Capture the cell that displays the provided text and extract its [x, y] central coordinate. 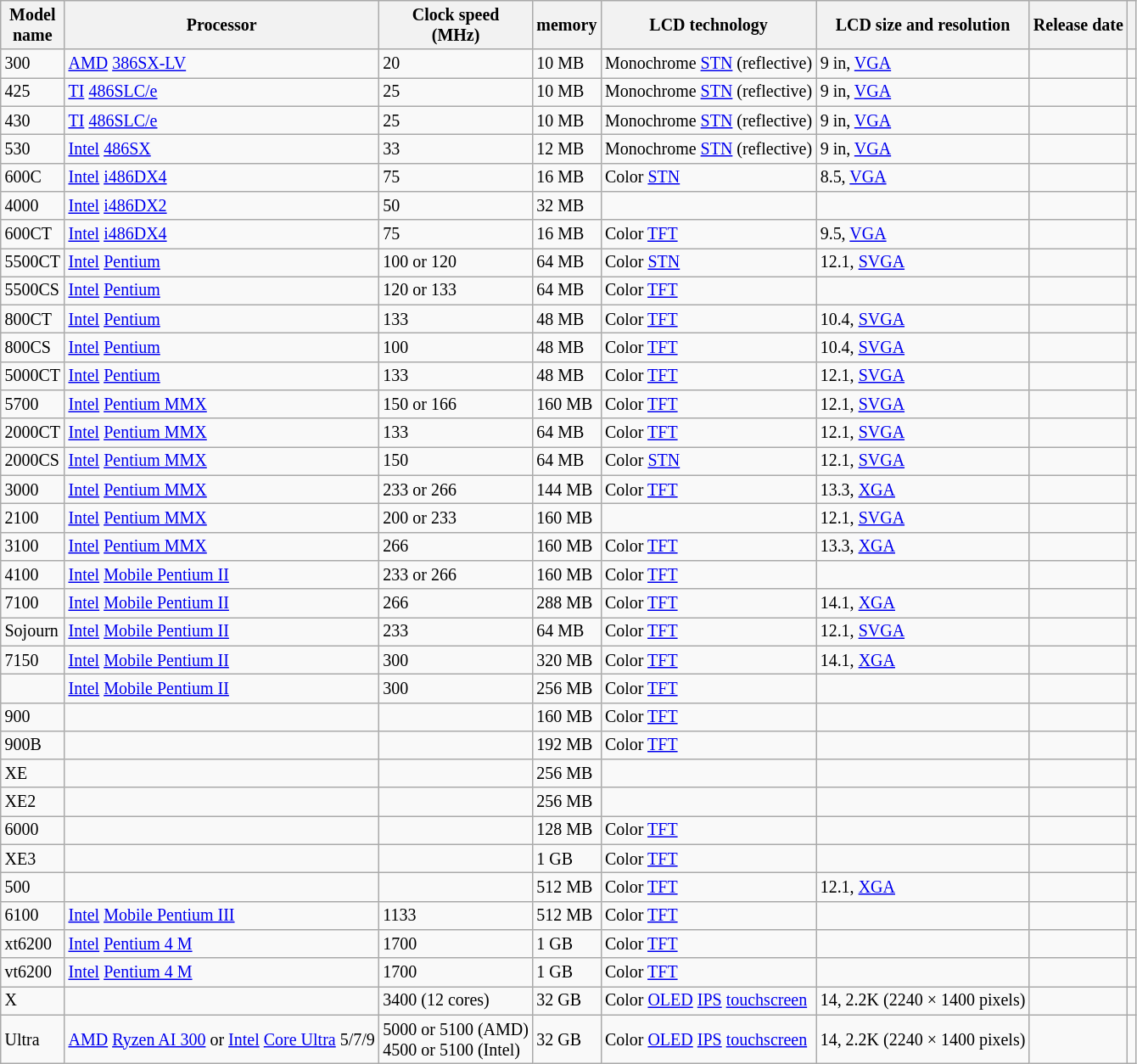
5500CS [32, 290]
100 or 120 [456, 263]
4100 [32, 575]
530 [32, 149]
XE2 [32, 803]
Clock speed(MHz) [456, 25]
6100 [32, 916]
144 MB [567, 490]
Intel Mobile Pentium III [222, 916]
Release date [1078, 25]
150 [456, 462]
vt6200 [32, 972]
7100 [32, 602]
600C [32, 176]
X [32, 1001]
AMD Ryzen AI 300 or Intel Core Ultra 5/7/9 [222, 1039]
AMD 386SX-LV [222, 64]
9.5, VGA [923, 234]
LCD technology [709, 25]
32 MB [567, 205]
XE [32, 774]
192 MB [567, 745]
5500CT [32, 263]
2000CS [32, 462]
5000CT [32, 377]
800CS [32, 348]
3000 [32, 490]
200 or 233 [456, 518]
288 MB [567, 602]
3400 (12 cores) [456, 1001]
20 [456, 64]
5700 [32, 404]
120 or 133 [456, 290]
128 MB [567, 830]
425 [32, 92]
xt6200 [32, 944]
6000 [32, 830]
320 MB [567, 660]
XE3 [32, 859]
Modelname [32, 25]
2000CT [32, 433]
500 [32, 888]
150 or 166 [456, 404]
8.5, VGA [923, 176]
Intel 486SX [222, 149]
430 [32, 120]
600CT [32, 234]
Processor [222, 25]
Ultra [32, 1039]
Sojourn [32, 631]
12 MB [567, 149]
5000 or 5100 (AMD)4500 or 5100 (Intel) [456, 1039]
900 [32, 716]
900B [32, 745]
800CT [32, 319]
7150 [32, 660]
4000 [32, 205]
memory [567, 25]
12.1, XGA [923, 888]
233 [456, 631]
3100 [32, 546]
50 [456, 205]
1133 [456, 916]
2100 [32, 518]
Intel i486DX2 [222, 205]
100 [456, 348]
LCD size and resolution [923, 25]
33 [456, 149]
